Pinpoint the cell where the given text exists, returning its [x, y] midpoint coordinate. 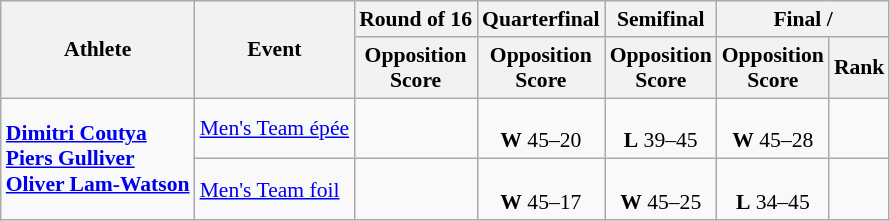
W 45–28 [773, 128]
Rank [860, 68]
L 34–45 [773, 190]
L 39–45 [661, 128]
Men's Team épée [275, 128]
W 45–17 [541, 190]
Men's Team foil [275, 190]
Quarterfinal [541, 19]
Round of 16 [416, 19]
Athlete [98, 50]
Dimitri CoutyaPiers GulliverOliver Lam-Watson [98, 159]
Semifinal [661, 19]
Final / [804, 19]
Event [275, 50]
W 45–25 [661, 190]
W 45–20 [541, 128]
